Identify which cell holds the provided text, then report its [X, Y] central coordinate. 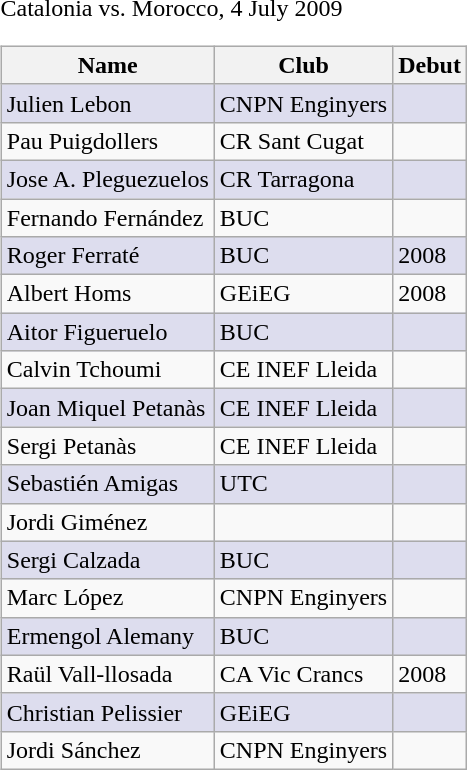
Roger Ferraté [108, 256]
Aitor Figueruelo [108, 332]
Albert Homs [108, 294]
Sergi Petanàs [108, 446]
Raül Vall-llosada [108, 674]
CR Sant Cugat [303, 141]
Jordi Sánchez [108, 750]
Christian Pelissier [108, 712]
Joan Miquel Petanàs [108, 408]
Jose A. Pleguezuelos [108, 179]
Club [303, 65]
Sebastién Amigas [108, 484]
Marc López [108, 598]
Fernando Fernández [108, 217]
CR Tarragona [303, 179]
Jordi Giménez [108, 522]
Pau Puigdollers [108, 141]
Calvin Tchoumi [108, 370]
UTC [303, 484]
Ermengol Alemany [108, 636]
Debut [430, 65]
Sergi Calzada [108, 560]
Julien Lebon [108, 103]
CA Vic Crancs [303, 674]
Name [108, 65]
